Locate the cell with the specified text and output its [x, y] center coordinate. 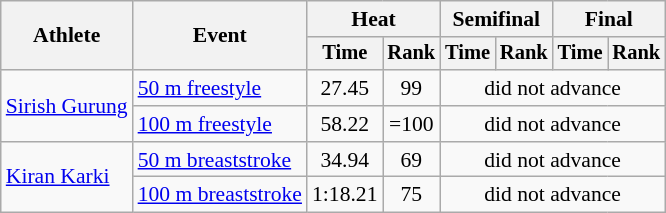
Heat [374, 19]
100 m freestyle [220, 124]
=100 [411, 124]
27.45 [344, 88]
Semifinal [496, 19]
69 [411, 160]
Kiran Karki [67, 178]
50 m breaststroke [220, 160]
Sirish Gurung [67, 106]
34.94 [344, 160]
75 [411, 195]
Event [220, 36]
58.22 [344, 124]
Athlete [67, 36]
50 m freestyle [220, 88]
100 m breaststroke [220, 195]
99 [411, 88]
Final [609, 19]
1:18.21 [344, 195]
